Find where the given text appears and provide that cell's center as (x, y) coordinate. 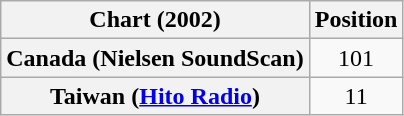
Position (356, 20)
Taiwan (Hito Radio) (155, 96)
11 (356, 96)
Canada (Nielsen SoundScan) (155, 58)
Chart (2002) (155, 20)
101 (356, 58)
